Pinpoint the cell where the given text exists, returning its (x, y) midpoint coordinate. 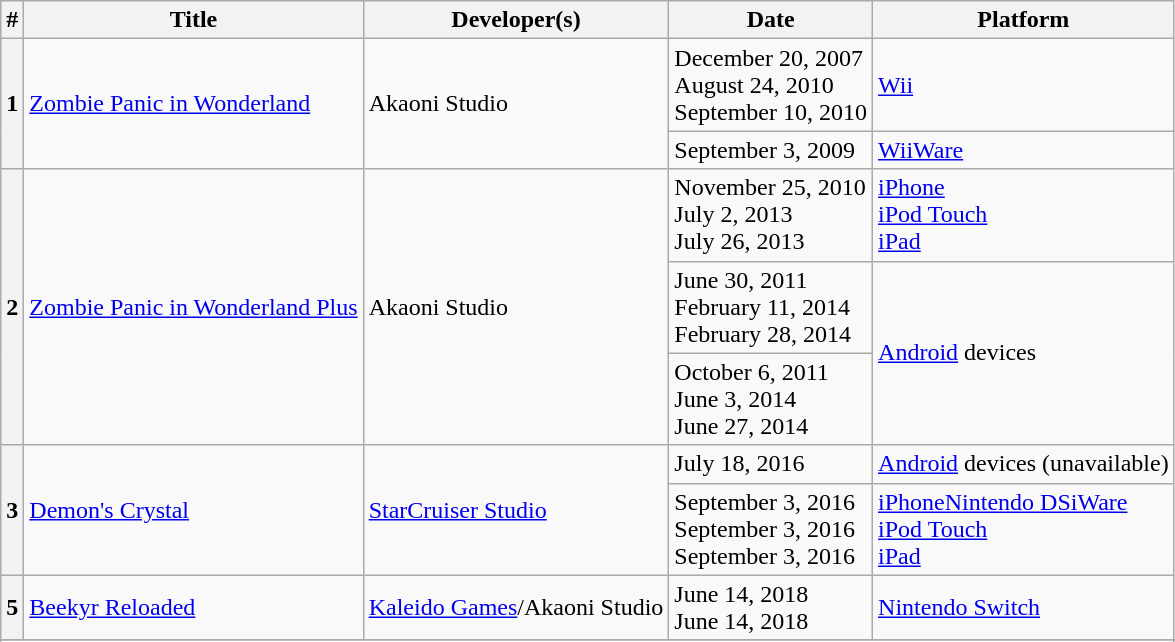
Nintendo Switch (1024, 608)
Wii (1024, 85)
Platform (1024, 20)
Kaleido Games/Akaoni Studio (516, 608)
Developer(s) (516, 20)
July 18, 2016 (771, 464)
2 (12, 307)
iPhoneiPod TouchiPad (1024, 215)
Android devices (unavailable) (1024, 464)
3 (12, 510)
StarCruiser Studio (516, 510)
Beekyr Reloaded (194, 608)
# (12, 20)
June 14, 2018 June 14, 2018 (771, 608)
Zombie Panic in Wonderland (194, 104)
Zombie Panic in Wonderland Plus (194, 307)
Date (771, 20)
October 6, 2011 June 3, 2014 June 27, 2014 (771, 399)
Title (194, 20)
5 (12, 608)
September 3, 2009 (771, 150)
June 30, 2011 February 11, 2014 February 28, 2014 (771, 307)
September 3, 2016 September 3, 2016 September 3, 2016 (771, 529)
1 (12, 104)
Demon's Crystal (194, 510)
December 20, 2007 August 24, 2010 September 10, 2010 (771, 85)
Android devices (1024, 353)
WiiWare (1024, 150)
iPhoneNintendo DSiWareiPod TouchiPad (1024, 529)
November 25, 2010 July 2, 2013 July 26, 2013 (771, 215)
